For the text-containing cell, return its midpoint in [x, y] coordinate format. 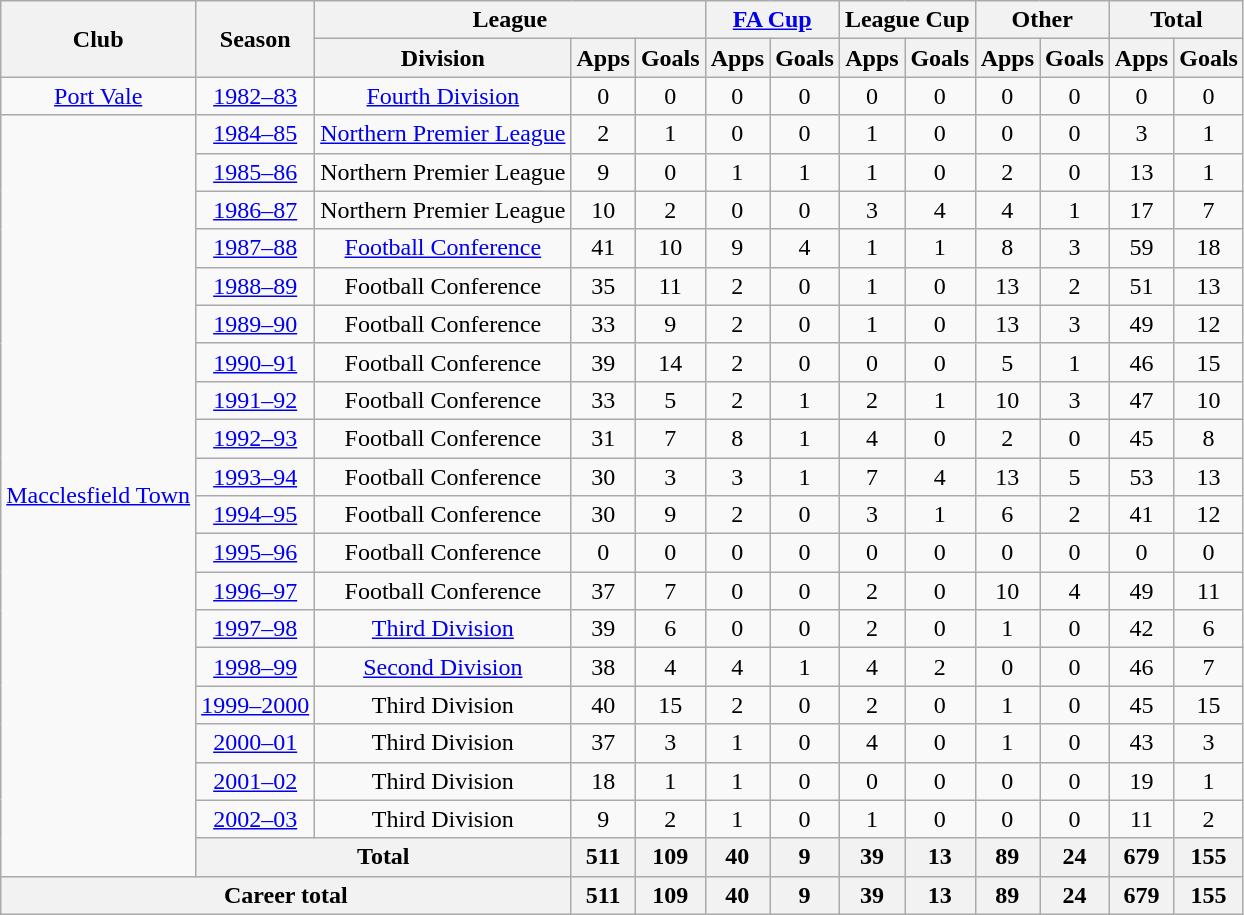
31 [603, 438]
1989–90 [256, 324]
FA Cup [772, 20]
1994–95 [256, 515]
Second Division [443, 667]
1997–98 [256, 629]
53 [1141, 477]
1990–91 [256, 362]
43 [1141, 743]
1986–87 [256, 210]
Macclesfield Town [98, 496]
51 [1141, 286]
1985–86 [256, 172]
Career total [286, 895]
Club [98, 39]
1984–85 [256, 134]
2002–03 [256, 819]
1993–94 [256, 477]
2001–02 [256, 781]
1996–97 [256, 591]
League Cup [907, 20]
19 [1141, 781]
47 [1141, 400]
1992–93 [256, 438]
1988–89 [256, 286]
38 [603, 667]
League [510, 20]
Division [443, 58]
1995–96 [256, 553]
35 [603, 286]
Fourth Division [443, 96]
2000–01 [256, 743]
1987–88 [256, 248]
Other [1042, 20]
17 [1141, 210]
42 [1141, 629]
Season [256, 39]
1982–83 [256, 96]
59 [1141, 248]
Port Vale [98, 96]
1999–2000 [256, 705]
14 [670, 362]
1991–92 [256, 400]
1998–99 [256, 667]
